Return the (x, y) coordinate for the center point of the cell that contains the specified text.  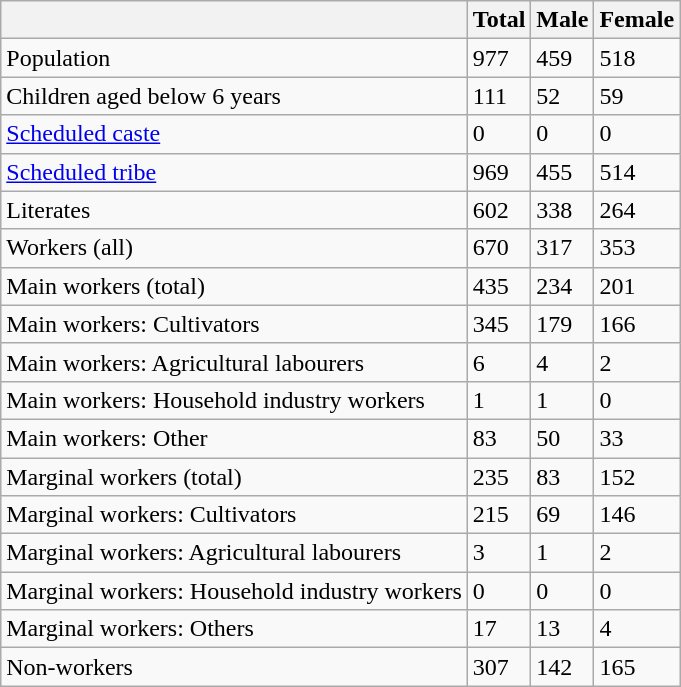
Main workers: Other (234, 438)
602 (499, 210)
146 (637, 515)
Marginal workers: Agricultural labourers (234, 553)
Marginal workers (total) (234, 477)
264 (637, 210)
Marginal workers: Cultivators (234, 515)
Literates (234, 210)
Children aged below 6 years (234, 96)
52 (562, 96)
455 (562, 172)
Male (562, 20)
152 (637, 477)
201 (637, 286)
670 (499, 248)
166 (637, 324)
50 (562, 438)
13 (562, 629)
59 (637, 96)
3 (499, 553)
Marginal workers: Household industry workers (234, 591)
Non-workers (234, 667)
514 (637, 172)
Scheduled tribe (234, 172)
179 (562, 324)
69 (562, 515)
6 (499, 362)
165 (637, 667)
435 (499, 286)
Workers (all) (234, 248)
353 (637, 248)
Main workers: Agricultural labourers (234, 362)
235 (499, 477)
17 (499, 629)
Total (499, 20)
Main workers: Household industry workers (234, 400)
Scheduled caste (234, 134)
345 (499, 324)
Main workers: Cultivators (234, 324)
111 (499, 96)
317 (562, 248)
459 (562, 58)
215 (499, 515)
338 (562, 210)
33 (637, 438)
977 (499, 58)
307 (499, 667)
969 (499, 172)
Population (234, 58)
142 (562, 667)
Female (637, 20)
518 (637, 58)
234 (562, 286)
Marginal workers: Others (234, 629)
Main workers (total) (234, 286)
